Provide the [x, y] coordinate of the cell's center where the given text is located.  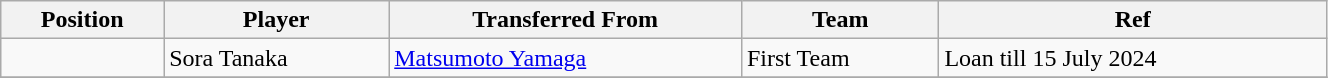
Player [276, 20]
Loan till 15 July 2024 [1133, 58]
Ref [1133, 20]
Position [82, 20]
Transferred From [566, 20]
Sora Tanaka [276, 58]
First Team [840, 58]
Team [840, 20]
Matsumoto Yamaga [566, 58]
